From the cell containing the given text, extract its center point as (X, Y) coordinate. 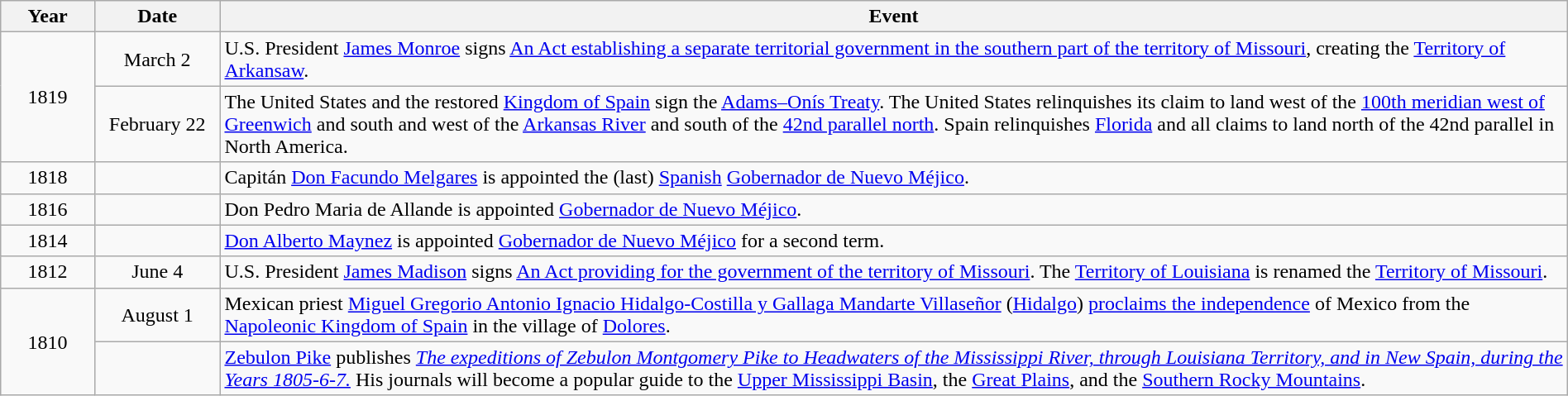
June 4 (157, 272)
Don Alberto Maynez is appointed Gobernador de Nuevo Méjico for a second term. (893, 241)
1816 (48, 209)
1812 (48, 272)
February 22 (157, 124)
Date (157, 17)
1818 (48, 178)
Year (48, 17)
Capitán Don Facundo Melgares is appointed the (last) Spanish Gobernador de Nuevo Méjico. (893, 178)
1814 (48, 241)
March 2 (157, 60)
August 1 (157, 314)
Event (893, 17)
Don Pedro Maria de Allande is appointed Gobernador de Nuevo Méjico. (893, 209)
1810 (48, 341)
1819 (48, 98)
